From the cell containing the given text, extract its center point as [x, y] coordinate. 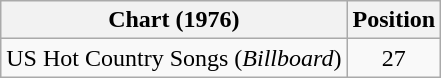
27 [394, 58]
US Hot Country Songs (Billboard) [174, 58]
Position [394, 20]
Chart (1976) [174, 20]
